Search for the cell housing the specified text and yield its (x, y) center coordinate. 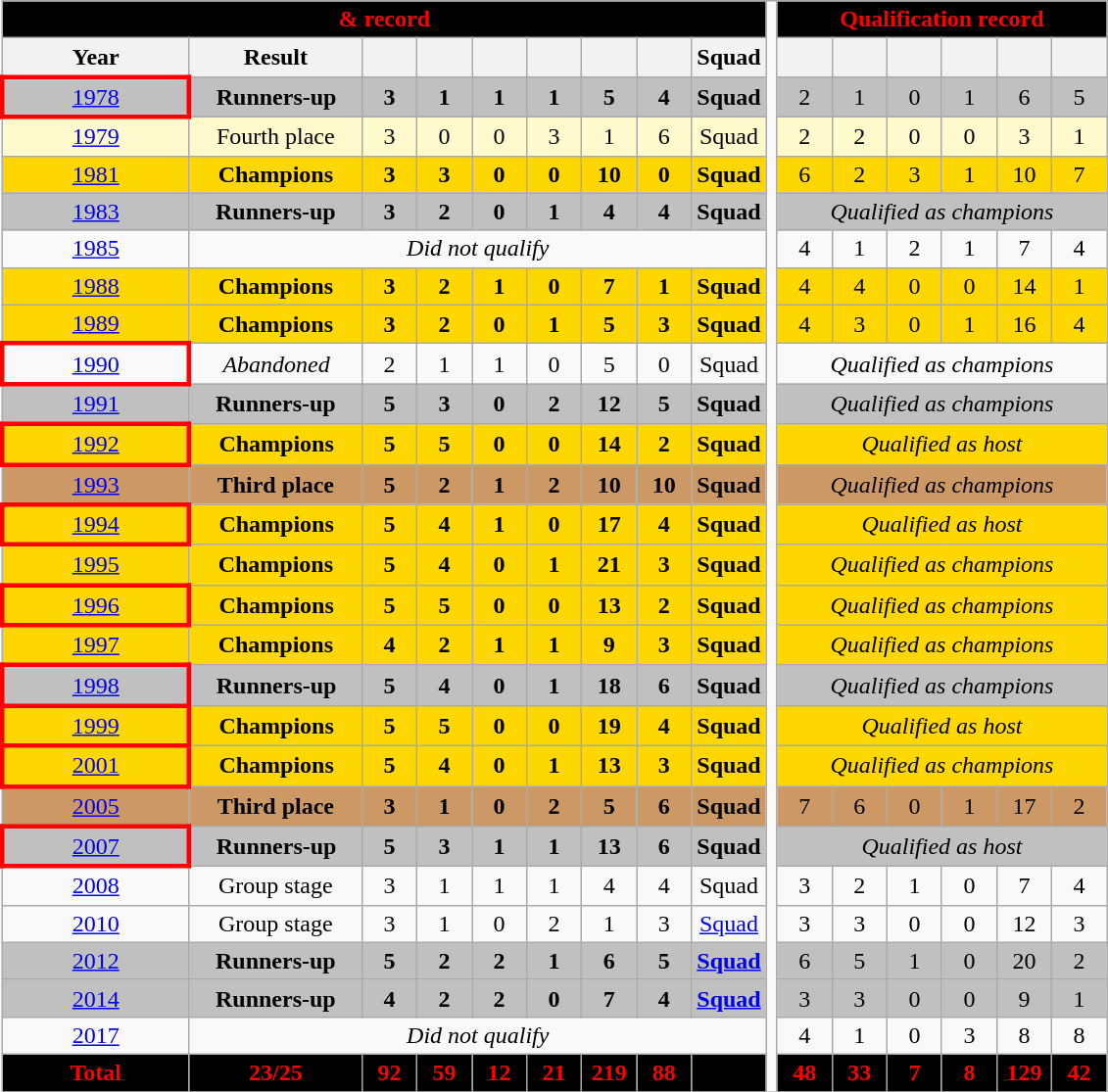
19 (609, 725)
2005 (96, 805)
92 (389, 1072)
Year (96, 58)
1989 (96, 324)
1995 (96, 564)
42 (1080, 1072)
Fourth place (275, 136)
1981 (96, 174)
1999 (96, 725)
Qualification record (941, 20)
88 (664, 1072)
2012 (96, 961)
1988 (96, 286)
16 (1025, 324)
1992 (96, 445)
20 (1025, 961)
1996 (96, 605)
1997 (96, 644)
1994 (96, 525)
33 (859, 1072)
219 (609, 1072)
2014 (96, 998)
2017 (96, 1035)
& record (384, 20)
1990 (96, 364)
Total (96, 1072)
1979 (96, 136)
1978 (96, 96)
18 (609, 686)
Result (275, 58)
2001 (96, 766)
23/25 (275, 1072)
1985 (96, 249)
2008 (96, 886)
59 (444, 1072)
2007 (96, 846)
1991 (96, 404)
Abandoned (275, 364)
1993 (96, 484)
129 (1025, 1072)
1983 (96, 212)
2010 (96, 924)
48 (804, 1072)
1998 (96, 686)
